Identify which cell holds the provided text, then report its (x, y) central coordinate. 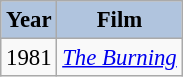
Film (120, 20)
1981 (29, 58)
Year (29, 20)
The Burning (120, 58)
